Pinpoint the cell where the given text exists, returning its (X, Y) midpoint coordinate. 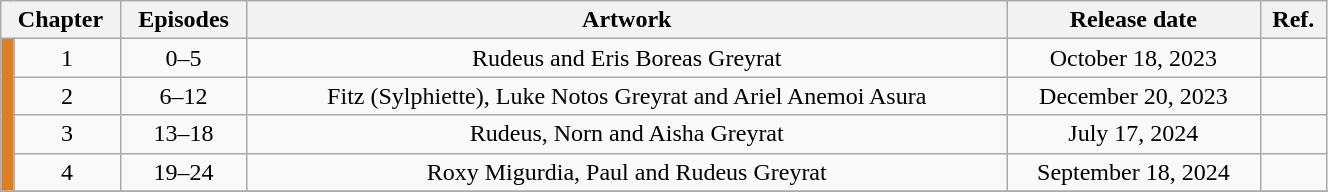
2 (67, 96)
Artwork (627, 20)
3 (67, 134)
December 20, 2023 (1134, 96)
Episodes (184, 20)
Release date (1134, 20)
October 18, 2023 (1134, 58)
1 (67, 58)
Ref. (1293, 20)
September 18, 2024 (1134, 172)
July 17, 2024 (1134, 134)
Roxy Migurdia, Paul and Rudeus Greyrat (627, 172)
Rudeus, Norn and Aisha Greyrat (627, 134)
6–12 (184, 96)
Fitz (Sylphiette), Luke Notos Greyrat and Ariel Anemoi Asura (627, 96)
0–5 (184, 58)
Rudeus and Eris Boreas Greyrat (627, 58)
19–24 (184, 172)
Chapter (60, 20)
4 (67, 172)
13–18 (184, 134)
